Provide the (x, y) coordinate of the cell's center where the given text is located.  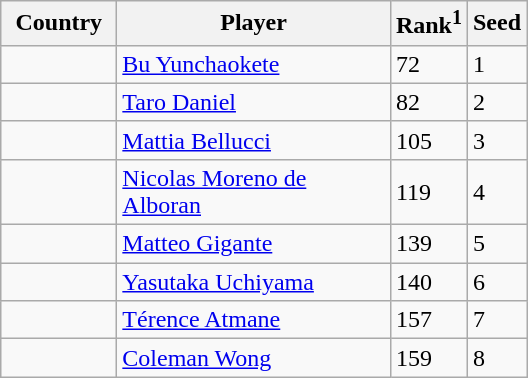
4 (496, 192)
Yasutaka Uchiyama (254, 282)
Nicolas Moreno de Alboran (254, 192)
119 (428, 192)
105 (428, 140)
Rank1 (428, 24)
157 (428, 320)
7 (496, 320)
Taro Daniel (254, 102)
8 (496, 358)
Mattia Bellucci (254, 140)
82 (428, 102)
Matteo Gigante (254, 244)
2 (496, 102)
Country (59, 24)
Player (254, 24)
1 (496, 64)
5 (496, 244)
Térence Atmane (254, 320)
Coleman Wong (254, 358)
140 (428, 282)
6 (496, 282)
72 (428, 64)
159 (428, 358)
139 (428, 244)
Bu Yunchaokete (254, 64)
Seed (496, 24)
3 (496, 140)
